Return the (X, Y) coordinate for the center point of the cell that contains the specified text.  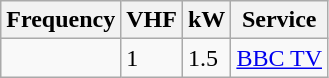
1.5 (206, 58)
1 (152, 58)
Frequency (61, 20)
kW (206, 20)
Service (280, 20)
VHF (152, 20)
BBC TV (280, 58)
